Pinpoint the cell where the given text exists, returning its [x, y] midpoint coordinate. 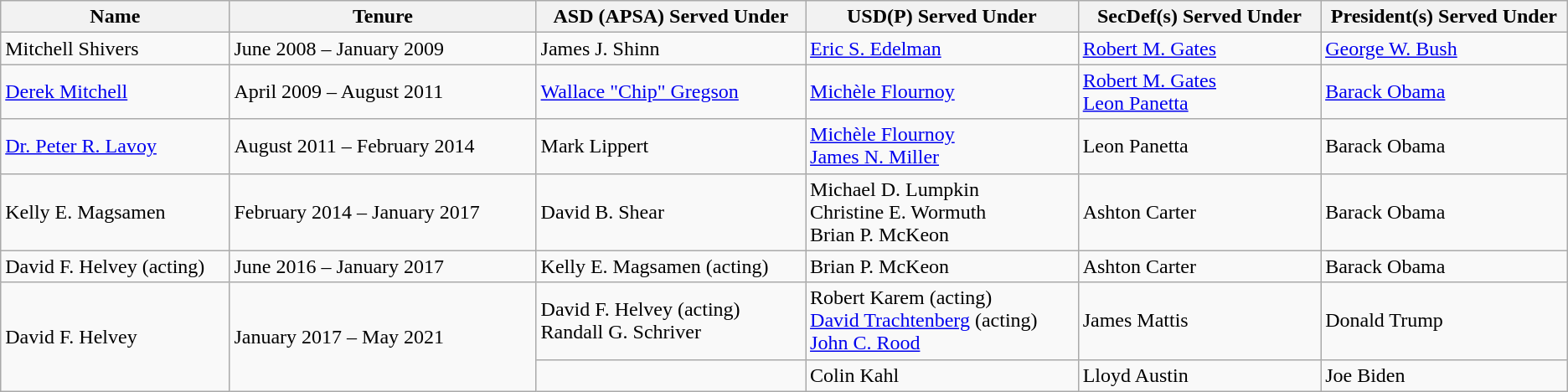
Michèle Flournoy [942, 92]
James Mattis [1199, 321]
David B. Shear [670, 212]
Mark Lippert [670, 146]
Colin Kahl [942, 375]
Wallace "Chip" Gregson [670, 92]
Michèle FlournoyJames N. Miller [942, 146]
Robert Karem (acting) David Trachtenberg (acting)John C. Rood [942, 321]
David F. Helvey [116, 337]
August 2011 – February 2014 [383, 146]
February 2014 – January 2017 [383, 212]
Joe Biden [1444, 375]
Leon Panetta [1199, 146]
ASD (APSA) Served Under [670, 17]
January 2017 – May 2021 [383, 337]
David F. Helvey (acting) Randall G. Schriver [670, 321]
June 2008 – January 2009 [383, 49]
Kelly E. Magsamen (acting) [670, 266]
Robert M. Gates [1199, 49]
Mitchell Shivers [116, 49]
Donald Trump [1444, 321]
Michael D. LumpkinChristine E. WormuthBrian P. McKeon [942, 212]
David F. Helvey (acting) [116, 266]
Lloyd Austin [1199, 375]
George W. Bush [1444, 49]
James J. Shinn [670, 49]
USD(P) Served Under [942, 17]
Eric S. Edelman [942, 49]
Dr. Peter R. Lavoy [116, 146]
April 2009 – August 2011 [383, 92]
Kelly E. Magsamen [116, 212]
June 2016 – January 2017 [383, 266]
President(s) Served Under [1444, 17]
Tenure [383, 17]
SecDef(s) Served Under [1199, 17]
Derek Mitchell [116, 92]
Name [116, 17]
Brian P. McKeon [942, 266]
Robert M. GatesLeon Panetta [1199, 92]
